For the text-containing cell, return its midpoint in [X, Y] coordinate format. 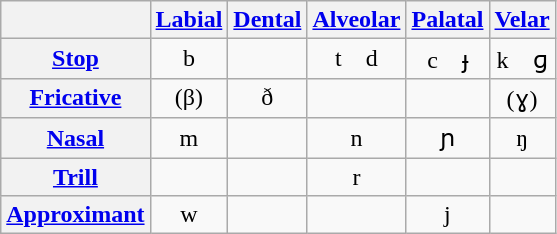
Palatal [448, 20]
(ɣ) [522, 98]
Approximant [76, 215]
r [356, 177]
t d [356, 59]
Fricative [76, 98]
n [356, 138]
Stop [76, 59]
c ɟ [448, 59]
Dental [268, 20]
(β) [189, 98]
Velar [522, 20]
j [448, 215]
Nasal [76, 138]
m [189, 138]
w [189, 215]
Alveolar [356, 20]
Trill [76, 177]
ɲ [448, 138]
Labial [189, 20]
b [189, 59]
ð [268, 98]
ŋ [522, 138]
k ɡ [522, 59]
